Capture the cell that displays the provided text and extract its [x, y] central coordinate. 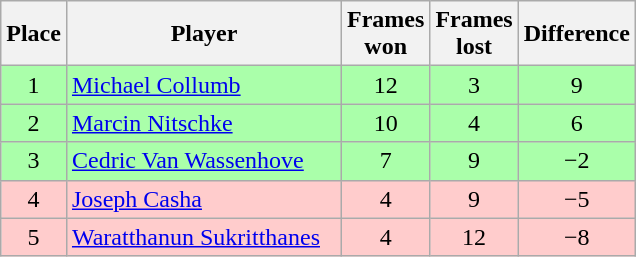
Cedric Van Wassenhove [204, 161]
−5 [576, 199]
2 [34, 123]
10 [386, 123]
Player [204, 34]
−8 [576, 237]
Waratthanun Sukritthanes [204, 237]
Frames won [386, 34]
5 [34, 237]
Difference [576, 34]
Joseph Casha [204, 199]
Michael Collumb [204, 85]
1 [34, 85]
−2 [576, 161]
Place [34, 34]
6 [576, 123]
Marcin Nitschke [204, 123]
Frames lost [474, 34]
7 [386, 161]
